From the cell containing the given text, extract its center point as (X, Y) coordinate. 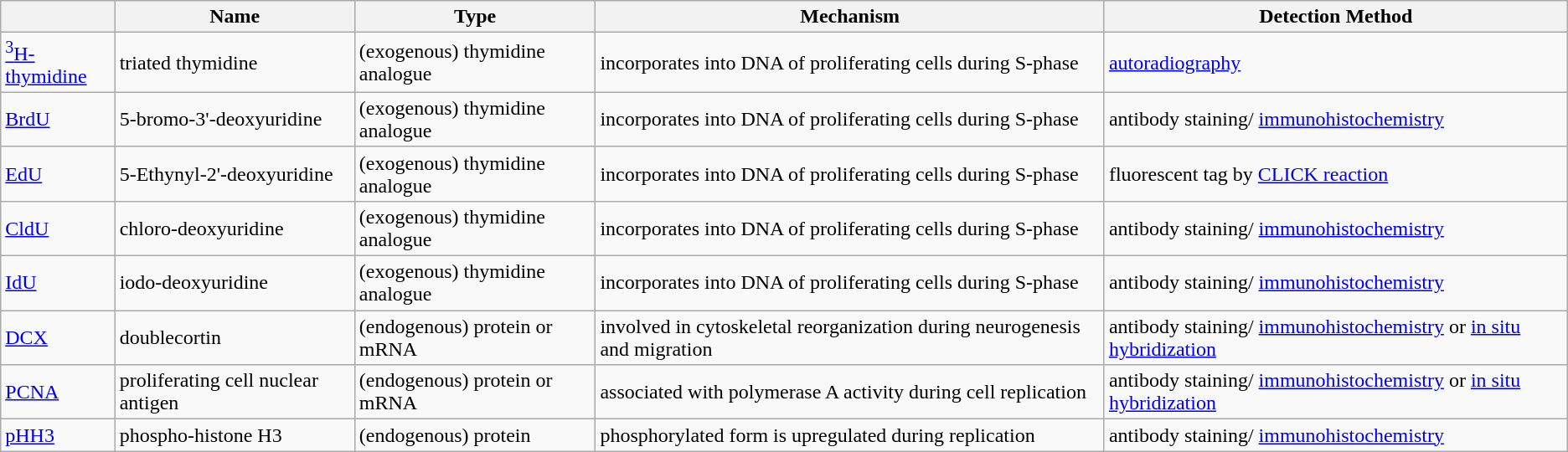
DCX (58, 338)
fluorescent tag by CLICK reaction (1335, 174)
autoradiography (1335, 63)
pHH3 (58, 435)
associated with polymerase A activity during cell replication (849, 392)
triated thymidine (235, 63)
chloro-deoxyuridine (235, 228)
PCNA (58, 392)
Detection Method (1335, 17)
BrdU (58, 119)
3H-thymidine (58, 63)
5-bromo-3'-deoxyuridine (235, 119)
involved in cytoskeletal reorganization during neurogenesis and migration (849, 338)
Mechanism (849, 17)
doublecortin (235, 338)
Name (235, 17)
phosphorylated form is upregulated during replication (849, 435)
Type (475, 17)
phospho-histone H3 (235, 435)
5-Ethynyl-2'-deoxyuridine (235, 174)
IdU (58, 283)
iodo-deoxyuridine (235, 283)
CldU (58, 228)
(endogenous) protein (475, 435)
EdU (58, 174)
proliferating cell nuclear antigen (235, 392)
